Pinpoint the cell where the given text exists, returning its [X, Y] midpoint coordinate. 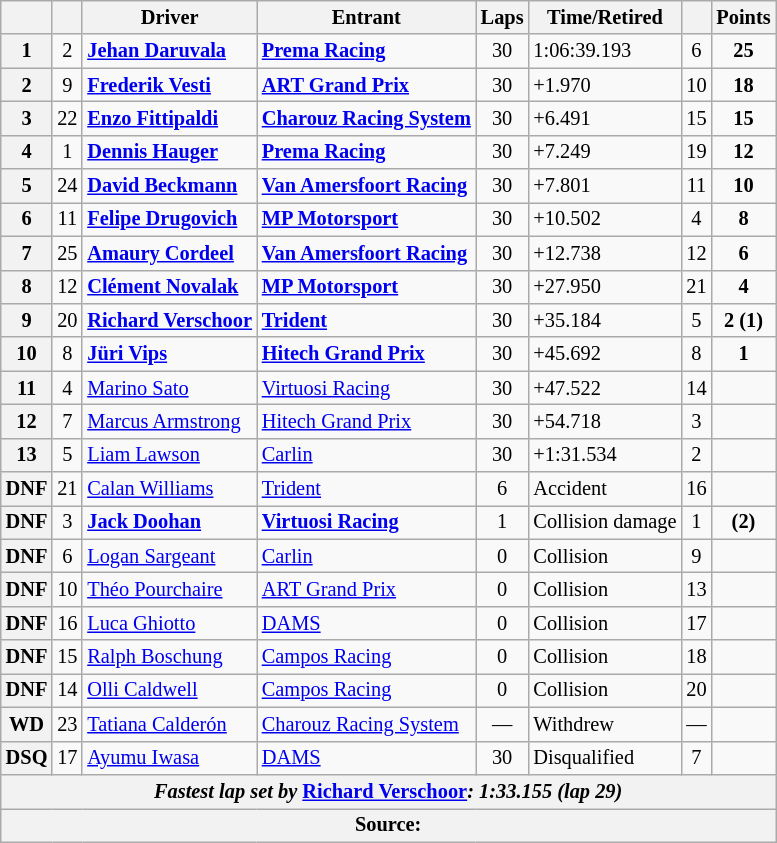
Source: [388, 825]
Logan Sargeant [169, 556]
Ayumu Iwasa [169, 758]
22 [67, 118]
+10.502 [604, 219]
Jüri Vips [169, 354]
Olli Caldwell [169, 690]
24 [67, 186]
Enzo Fittipaldi [169, 118]
+47.522 [604, 388]
Marcus Armstrong [169, 421]
23 [67, 724]
WD [27, 724]
Amaury Cordeel [169, 253]
+27.950 [604, 287]
Richard Verschoor [169, 320]
Felipe Drugovich [169, 219]
Accident [604, 489]
+1.970 [604, 85]
+35.184 [604, 320]
Ralph Boschung [169, 657]
Jack Doohan [169, 522]
Jehan Daruvala [169, 51]
Frederik Vesti [169, 85]
19 [696, 152]
Fastest lap set by Richard Verschoor: 1:33.155 (lap 29) [388, 791]
+45.692 [604, 354]
DSQ [27, 758]
Laps [502, 17]
Liam Lawson [169, 455]
2 (1) [743, 320]
Time/Retired [604, 17]
Luca Ghiotto [169, 623]
Dennis Hauger [169, 152]
Théo Pourchaire [169, 589]
Disqualified [604, 758]
Collision damage [604, 522]
Clément Novalak [169, 287]
(2) [743, 522]
Points [743, 17]
Marino Sato [169, 388]
+12.738 [604, 253]
Driver [169, 17]
+54.718 [604, 421]
Tatiana Calderón [169, 724]
Calan Williams [169, 489]
+7.249 [604, 152]
+7.801 [604, 186]
Entrant [366, 17]
David Beckmann [169, 186]
1:06:39.193 [604, 51]
+6.491 [604, 118]
+1:31.534 [604, 455]
Withdrew [604, 724]
